Output the [X, Y] coordinate of the center of the cell containing the given text.  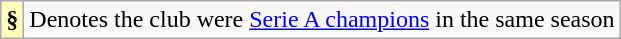
§ [12, 20]
Denotes the club were Serie A champions in the same season [322, 20]
